Identify which cell holds the provided text, then report its [X, Y] central coordinate. 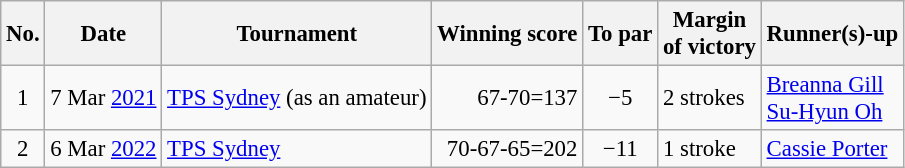
Winning score [508, 34]
6 Mar 2022 [104, 149]
Breanna Gill Su-Hyun Oh [832, 98]
Marginof victory [710, 34]
70-67-65=202 [508, 149]
1 [23, 98]
−5 [620, 98]
2 [23, 149]
TPS Sydney [297, 149]
Runner(s)-up [832, 34]
2 strokes [710, 98]
Tournament [297, 34]
67-70=137 [508, 98]
7 Mar 2021 [104, 98]
No. [23, 34]
To par [620, 34]
Cassie Porter [832, 149]
Date [104, 34]
1 stroke [710, 149]
−11 [620, 149]
TPS Sydney (as an amateur) [297, 98]
